From the cell containing the given text, extract its center point as (X, Y) coordinate. 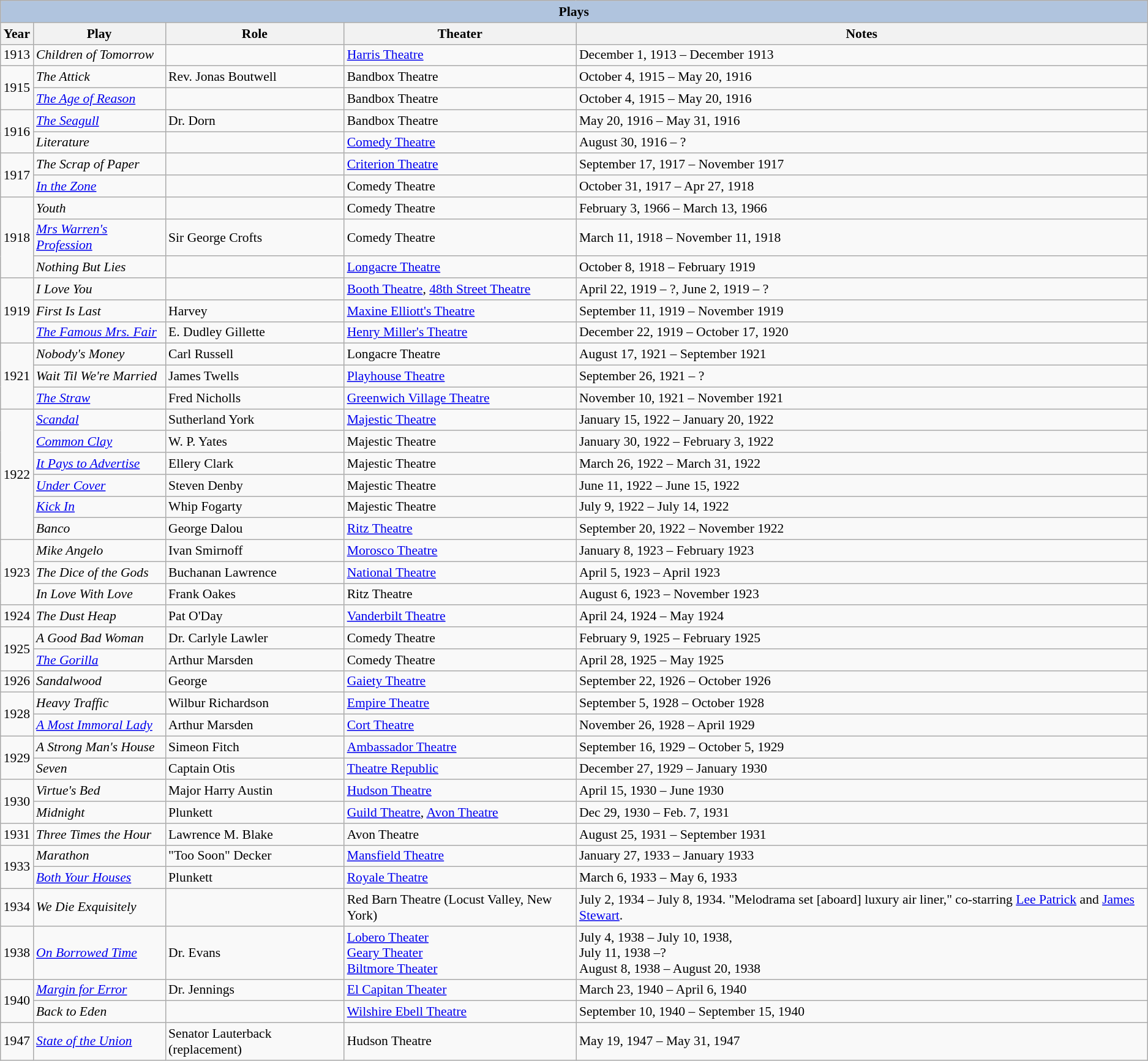
A Most Immoral Lady (99, 725)
Nothing But Lies (99, 268)
1921 (17, 376)
March 6, 1933 – May 6, 1933 (862, 878)
Captain Otis (255, 769)
1922 (17, 474)
We Die Exquisitely (99, 907)
November 26, 1928 – April 1929 (862, 725)
Kick In (99, 507)
Play (99, 34)
Notes (862, 34)
Role (255, 34)
March 11, 1918 – November 11, 1918 (862, 238)
First Is Last (99, 311)
It Pays to Advertise (99, 463)
"Too Soon" Decker (255, 856)
October 31, 1917 – Apr 27, 1918 (862, 186)
May 19, 1947 – May 31, 1947 (862, 1042)
1928 (17, 714)
Sir George Crofts (255, 238)
January 8, 1923 – February 1923 (862, 551)
April 5, 1923 – April 1923 (862, 572)
July 2, 1934 – July 8, 1934. "Melodrama set [aboard] luxury air liner," co-starring Lee Patrick and James Stewart. (862, 907)
July 9, 1922 – July 14, 1922 (862, 507)
Wilbur Richardson (255, 703)
Harris Theatre (460, 55)
E. Dudley Gillette (255, 332)
Ellery Clark (255, 463)
Henry Miller's Theatre (460, 332)
1919 (17, 311)
Dec 29, 1930 – Feb. 7, 1931 (862, 812)
1915 (17, 88)
Steven Denby (255, 486)
Harvey (255, 311)
Virtue's Bed (99, 791)
State of the Union (99, 1042)
Mansfield Theatre (460, 856)
1940 (17, 1000)
The Age of Reason (99, 99)
The Straw (99, 398)
1947 (17, 1042)
1938 (17, 953)
Scandal (99, 420)
Rev. Jonas Boutwell (255, 77)
In Love With Love (99, 594)
George Dalou (255, 529)
Greenwich Village Theatre (460, 398)
Red Barn Theatre (Locust Valley, New York) (460, 907)
September 17, 1917 – November 1917 (862, 165)
Year (17, 34)
July 4, 1938 – July 10, 1938,July 11, 1938 –?August 8, 1938 – August 20, 1938 (862, 953)
September 16, 1929 – October 5, 1929 (862, 747)
Heavy Traffic (99, 703)
September 5, 1928 – October 1928 (862, 703)
Under Cover (99, 486)
1934 (17, 907)
1917 (17, 175)
Dr. Carlyle Lawler (255, 638)
1916 (17, 131)
The Dice of the Gods (99, 572)
1925 (17, 649)
Empire Theatre (460, 703)
August 6, 1923 – November 1923 (862, 594)
Booth Theatre, 48th Street Theatre (460, 289)
March 26, 1922 – March 31, 1922 (862, 463)
Major Harry Austin (255, 791)
Youth (99, 208)
Gaiety Theatre (460, 681)
Both Your Houses (99, 878)
August 30, 1916 – ? (862, 143)
Margin for Error (99, 990)
Criterion Theatre (460, 165)
September 22, 1926 – October 1926 (862, 681)
Royale Theatre (460, 878)
Literature (99, 143)
Wilshire Ebell Theatre (460, 1012)
1913 (17, 55)
In the Zone (99, 186)
The Scrap of Paper (99, 165)
Mike Angelo (99, 551)
Maxine Elliott's Theatre (460, 311)
Theatre Republic (460, 769)
Ambassador Theatre (460, 747)
1930 (17, 802)
Plays (574, 12)
I Love You (99, 289)
On Borrowed Time (99, 953)
Simeon Fitch (255, 747)
Ivan Smirnoff (255, 551)
A Good Bad Woman (99, 638)
Avon Theatre (460, 834)
1918 (17, 238)
1926 (17, 681)
1924 (17, 617)
Guild Theatre, Avon Theatre (460, 812)
Frank Oakes (255, 594)
Dr. Dorn (255, 121)
The Attick (99, 77)
December 22, 1919 – October 17, 1920 (862, 332)
January 15, 1922 – January 20, 1922 (862, 420)
Sutherland York (255, 420)
Wait Til We're Married (99, 377)
Seven (99, 769)
January 27, 1933 – January 1933 (862, 856)
1923 (17, 573)
Nobody's Money (99, 354)
Midnight (99, 812)
August 17, 1921 – September 1921 (862, 354)
El Capitan Theater (460, 990)
April 24, 1924 – May 1924 (862, 617)
Morosco Theatre (460, 551)
April 22, 1919 – ?, June 2, 1919 – ? (862, 289)
W. P. Yates (255, 442)
September 11, 1919 – November 1919 (862, 311)
National Theatre (460, 572)
Back to Eden (99, 1012)
Senator Lauterback (replacement) (255, 1042)
September 20, 1922 – November 1922 (862, 529)
The Seagull (99, 121)
Mrs Warren's Profession (99, 238)
Fred Nicholls (255, 398)
Common Clay (99, 442)
Dr. Jennings (255, 990)
September 26, 1921 – ? (862, 377)
December 1, 1913 – December 1913 (862, 55)
April 15, 1930 – June 1930 (862, 791)
James Twells (255, 377)
Buchanan Lawrence (255, 572)
1933 (17, 867)
Carl Russell (255, 354)
June 11, 1922 – June 15, 1922 (862, 486)
January 30, 1922 – February 3, 1922 (862, 442)
May 20, 1916 – May 31, 1916 (862, 121)
October 8, 1918 – February 1919 (862, 268)
August 25, 1931 – September 1931 (862, 834)
February 3, 1966 – March 13, 1966 (862, 208)
The Famous Mrs. Fair (99, 332)
Playhouse Theatre (460, 377)
February 9, 1925 – February 1925 (862, 638)
Children of Tomorrow (99, 55)
Pat O'Day (255, 617)
November 10, 1921 – November 1921 (862, 398)
Marathon (99, 856)
Banco (99, 529)
Lawrence M. Blake (255, 834)
Whip Fogarty (255, 507)
Theater (460, 34)
1931 (17, 834)
Sandalwood (99, 681)
A Strong Man's House (99, 747)
1929 (17, 758)
March 23, 1940 – April 6, 1940 (862, 990)
Lobero Theater Geary TheaterBiltmore Theater (460, 953)
The Dust Heap (99, 617)
Vanderbilt Theatre (460, 617)
April 28, 1925 – May 1925 (862, 660)
George (255, 681)
Three Times the Hour (99, 834)
December 27, 1929 – January 1930 (862, 769)
Cort Theatre (460, 725)
September 10, 1940 – September 15, 1940 (862, 1012)
Dr. Evans (255, 953)
The Gorilla (99, 660)
